Pinpoint the cell where the given text exists, returning its [x, y] midpoint coordinate. 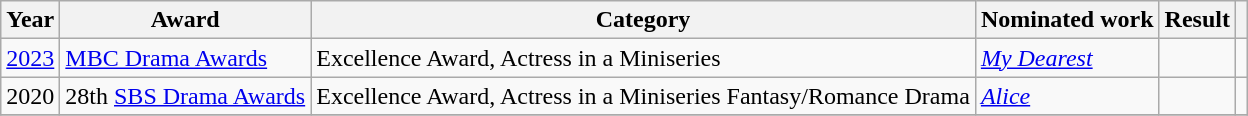
My Dearest [1067, 58]
Category [644, 20]
2020 [30, 96]
Excellence Award, Actress in a Miniseries Fantasy/Romance Drama [644, 96]
Excellence Award, Actress in a Miniseries [644, 58]
Award [186, 20]
Alice [1067, 96]
Result [1197, 20]
2023 [30, 58]
Nominated work [1067, 20]
28th SBS Drama Awards [186, 96]
MBC Drama Awards [186, 58]
Year [30, 20]
